Identify which cell holds the provided text, then report its (X, Y) central coordinate. 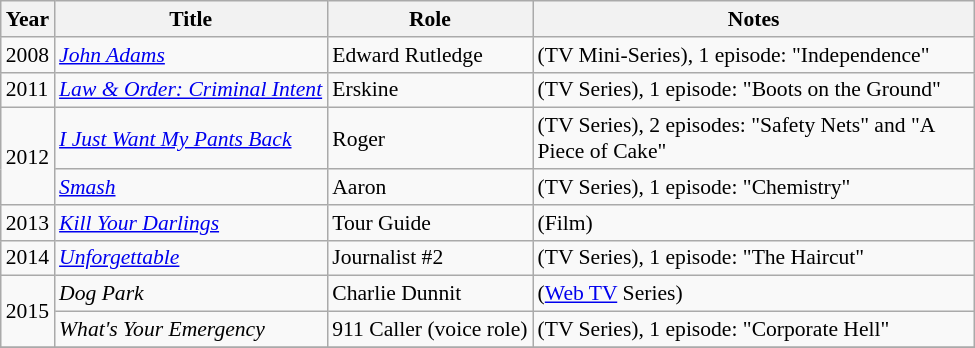
Dog Park (190, 294)
(Web TV Series) (754, 294)
John Adams (190, 55)
Law & Order: Criminal Intent (190, 90)
Erskine (430, 90)
2011 (28, 90)
2013 (28, 223)
2012 (28, 156)
(TV Series), 1 episode: "Corporate Hell" (754, 330)
Aaron (430, 187)
Kill Your Darlings (190, 223)
(Film) (754, 223)
Journalist #2 (430, 258)
Smash (190, 187)
(TV Mini-Series), 1 episode: "Independence" (754, 55)
(TV Series), 1 episode: "The Haircut" (754, 258)
2014 (28, 258)
Unforgettable (190, 258)
I Just Want My Pants Back (190, 138)
911 Caller (voice role) (430, 330)
Notes (754, 19)
Roger (430, 138)
Edward Rutledge (430, 55)
What's Your Emergency (190, 330)
(TV Series), 1 episode: "Boots on the Ground" (754, 90)
(TV Series), 2 episodes: "Safety Nets" and "A Piece of Cake" (754, 138)
2015 (28, 312)
Charlie Dunnit (430, 294)
(TV Series), 1 episode: "Chemistry" (754, 187)
Role (430, 19)
Tour Guide (430, 223)
Title (190, 19)
Year (28, 19)
2008 (28, 55)
